Output the (X, Y) coordinate of the center of the cell containing the given text.  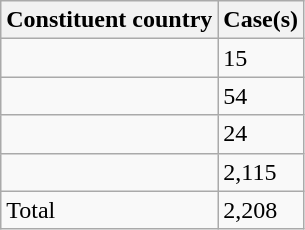
2,208 (261, 210)
Total (110, 210)
54 (261, 96)
24 (261, 134)
15 (261, 58)
Case(s) (261, 20)
2,115 (261, 172)
Constituent country (110, 20)
